Identify which cell holds the provided text, then report its [x, y] central coordinate. 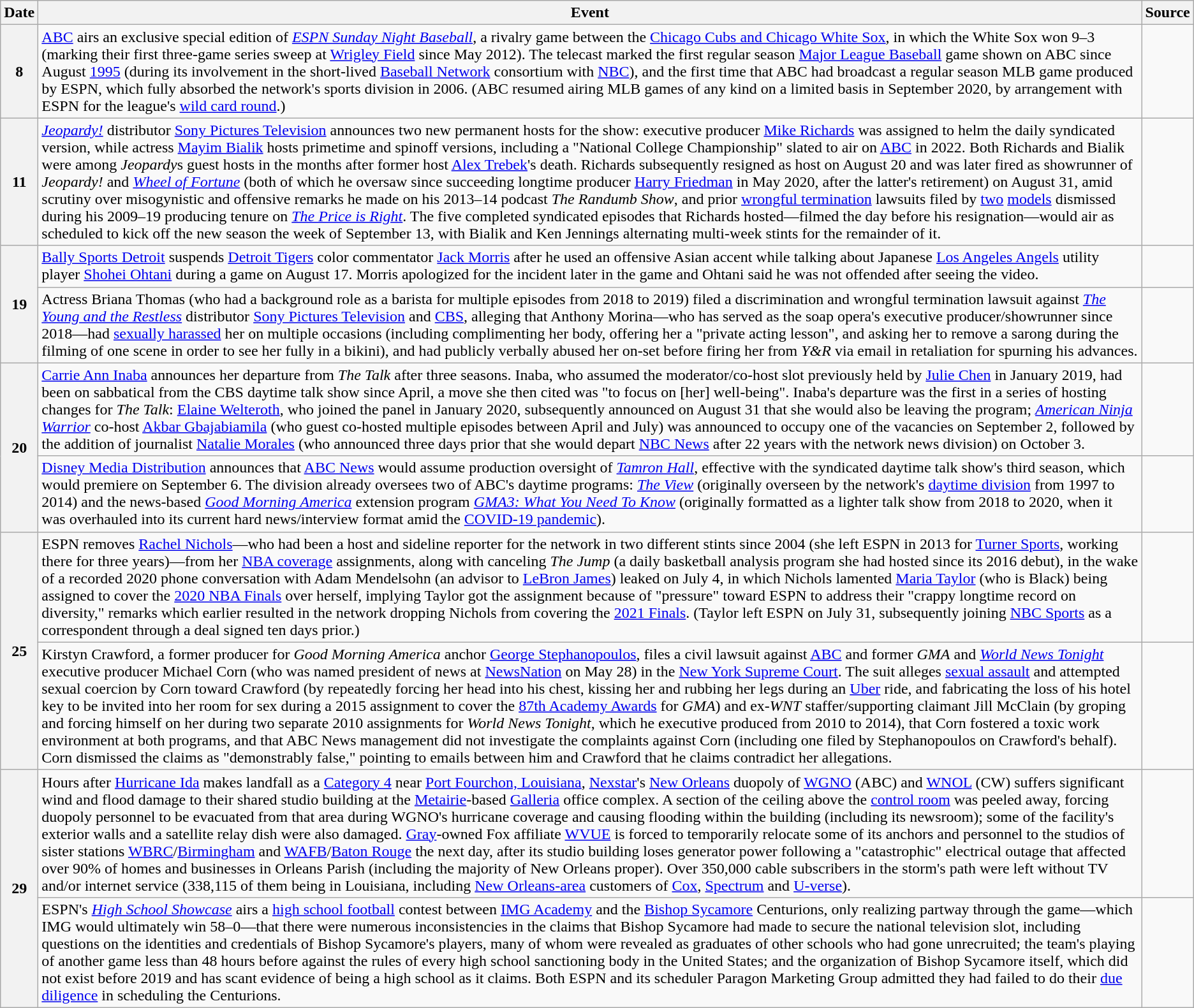
Event [590, 13]
8 [19, 71]
19 [19, 304]
20 [19, 448]
Date [19, 13]
Source [1167, 13]
11 [19, 182]
29 [19, 889]
25 [19, 650]
